Identify which cell holds the provided text, then report its (x, y) central coordinate. 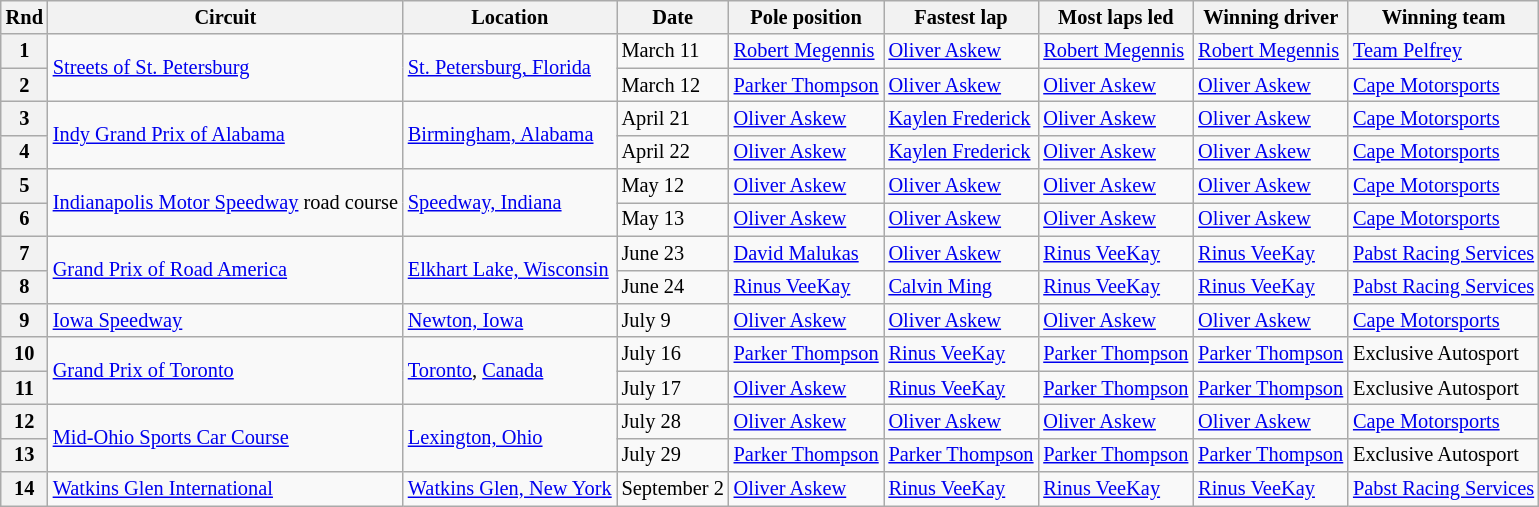
Winning driver (1270, 17)
Watkins Glen International (226, 489)
Location (510, 17)
Mid-Ohio Sports Car Course (226, 438)
Elkhart Lake, Wisconsin (510, 270)
Speedway, Indiana (510, 202)
2 (24, 85)
Date (673, 17)
Grand Prix of Road America (226, 270)
Most laps led (1116, 17)
July 29 (673, 455)
12 (24, 421)
July 28 (673, 421)
Pole position (806, 17)
Iowa Speedway (226, 320)
5 (24, 186)
Grand Prix of Toronto (226, 370)
Rnd (24, 17)
Calvin Ming (962, 287)
Team Pelfrey (1444, 51)
9 (24, 320)
June 23 (673, 253)
April 21 (673, 118)
David Malukas (806, 253)
7 (24, 253)
11 (24, 388)
July 17 (673, 388)
Newton, Iowa (510, 320)
Streets of St. Petersburg (226, 68)
June 24 (673, 287)
14 (24, 489)
St. Petersburg, Florida (510, 68)
Indy Grand Prix of Alabama (226, 134)
1 (24, 51)
10 (24, 354)
April 22 (673, 152)
8 (24, 287)
Toronto, Canada (510, 370)
Birmingham, Alabama (510, 134)
Winning team (1444, 17)
13 (24, 455)
September 2 (673, 489)
March 11 (673, 51)
July 9 (673, 320)
Circuit (226, 17)
Indianapolis Motor Speedway road course (226, 202)
May 12 (673, 186)
3 (24, 118)
6 (24, 219)
4 (24, 152)
Fastest lap (962, 17)
Lexington, Ohio (510, 438)
July 16 (673, 354)
March 12 (673, 85)
May 13 (673, 219)
Watkins Glen, New York (510, 489)
